Determine the (X, Y) coordinate at the center of the cell enclosing the given text.  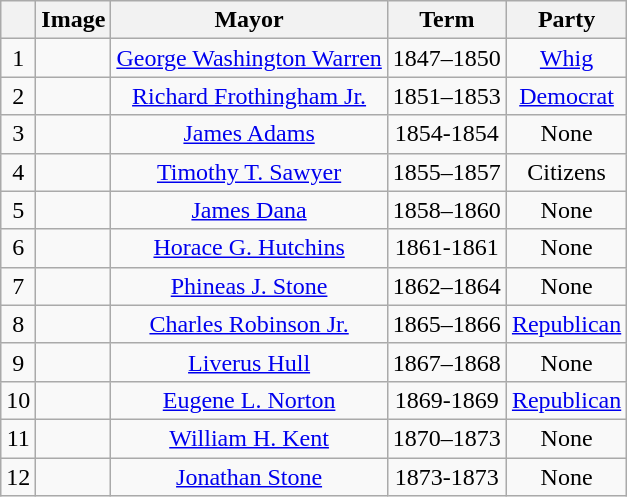
James Adams (249, 134)
Mayor (249, 20)
Term (446, 20)
10 (18, 400)
Timothy T. Sawyer (249, 172)
6 (18, 248)
1862–1864 (446, 286)
7 (18, 286)
1870–1873 (446, 438)
3 (18, 134)
1865–1866 (446, 324)
Eugene L. Norton (249, 400)
Charles Robinson Jr. (249, 324)
Liverus Hull (249, 362)
5 (18, 210)
1854-1854 (446, 134)
9 (18, 362)
Richard Frothingham Jr. (249, 96)
12 (18, 477)
1867–1868 (446, 362)
8 (18, 324)
Phineas J. Stone (249, 286)
Democrat (566, 96)
Jonathan Stone (249, 477)
George Washington Warren (249, 58)
Party (566, 20)
1855–1857 (446, 172)
11 (18, 438)
Horace G. Hutchins (249, 248)
1847–1850 (446, 58)
1873-1873 (446, 477)
1858–1860 (446, 210)
William H. Kent (249, 438)
1861-1861 (446, 248)
1851–1853 (446, 96)
1 (18, 58)
Whig (566, 58)
4 (18, 172)
1869-1869 (446, 400)
James Dana (249, 210)
Citizens (566, 172)
2 (18, 96)
Image (74, 20)
